Return (x, y) of the center of cell containing provided text 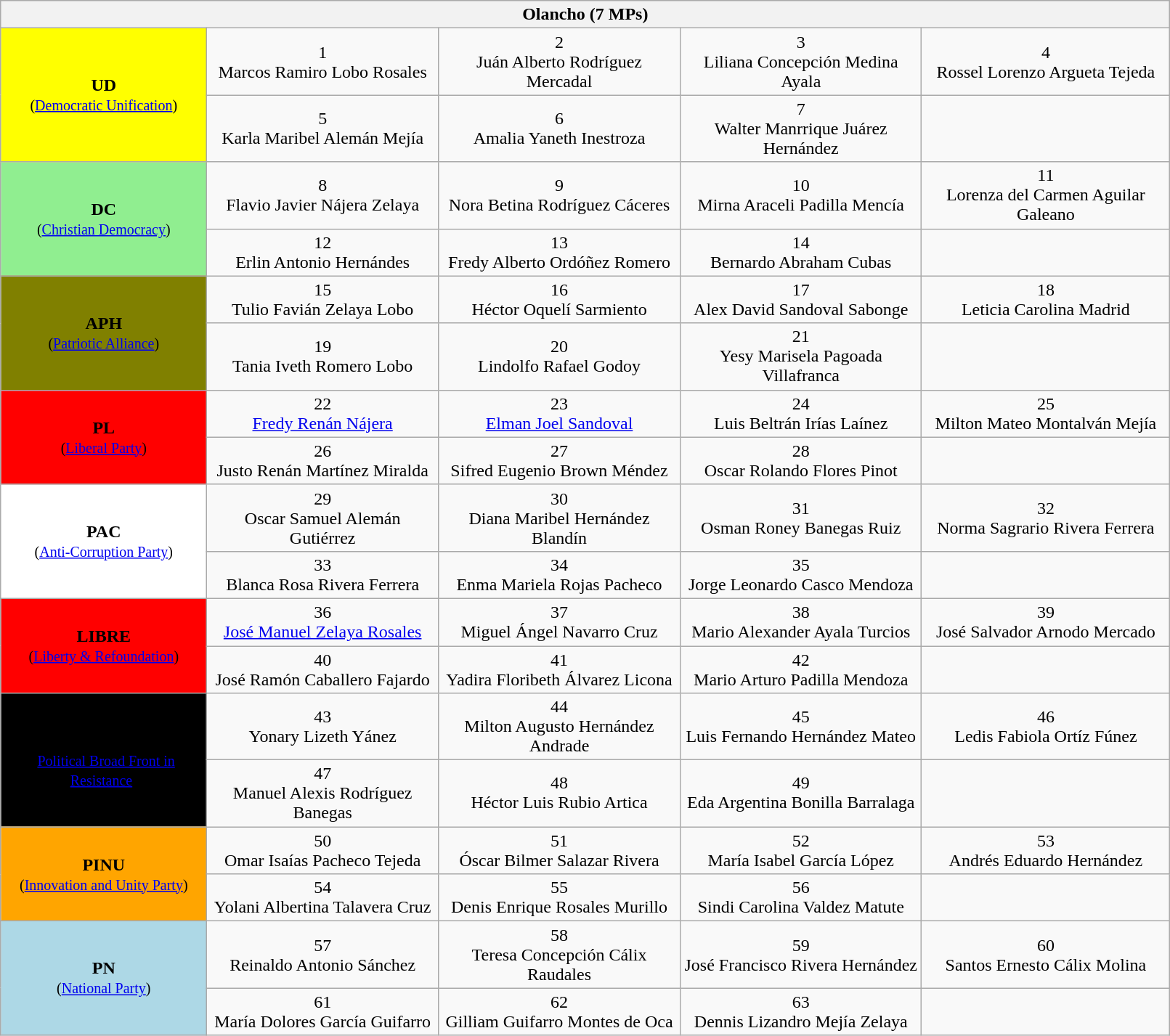
41Yadira Floribeth Álvarez Licona (559, 669)
15Tulio Favián Zelaya Lobo (322, 299)
51Óscar Bilmer Salazar Rivera (559, 851)
49Eda Argentina Bonilla Barralaga (801, 794)
37Miguel Ángel Navarro Cruz (559, 621)
8Flavio Javier Nájera Zelaya (322, 195)
45Luis Fernando Hernández Mateo (801, 727)
PAC(Anti-Corruption Party) (104, 542)
20Lindolfo Rafael Godoy (559, 356)
10Mirna Araceli Padilla Mencía (801, 195)
17Alex David Sandoval Sabonge (801, 299)
LIBRE(Liberty & Refoundation) (104, 645)
7Walter Manrrique Juárez Hernández (801, 129)
PINU(Innovation and Unity Party) (104, 874)
30Diana Maribel Hernández Blandín (559, 518)
14Bernardo Abraham Cubas (801, 253)
42Mario Arturo Padilla Mendoza (801, 669)
11Lorenza del Carmen Aguilar Galeano (1046, 195)
50Omar Isaías Pacheco Tejeda (322, 851)
36José Manuel Zelaya Rosales (322, 621)
PN(National Party) (104, 979)
58Teresa Concepción Cálix Raudales (559, 955)
62Gilliam Guifarro Montes de Oca (559, 1012)
Olancho (7 MPs) (585, 15)
27Sifred Eugenio Brown Méndez (559, 460)
47Manuel Alexis Rodríguez Banegas (322, 794)
4Rossel Lorenzo Argueta Tejeda (1046, 62)
48Héctor Luis Rubio Artica (559, 794)
26Justo Renán Martínez Miralda (322, 460)
46Ledis Fabiola Ortíz Fúnez (1046, 727)
2Juán Alberto Rodríguez Mercadal (559, 62)
UD(Democratic Unification) (104, 95)
38Mario Alexander Ayala Turcios (801, 621)
1Marcos Ramiro Lobo Rosales (322, 62)
31Osman Roney Banegas Ruiz (801, 518)
13Fredy Alberto Ordóñez Romero (559, 253)
5Karla Maribel Alemán Mejía (322, 129)
DC(Christian Democracy) (104, 219)
28Oscar Rolando Flores Pinot (801, 460)
60Santos Ernesto Cálix Molina (1046, 955)
APH(Patriotic Alliance) (104, 333)
29Oscar Samuel Alemán Gutiérrez (322, 518)
18Leticia Carolina Madrid (1046, 299)
39José Salvador Arnodo Mercado (1046, 621)
12Erlin Antonio Hernándes (322, 253)
16Héctor Oquelí Sarmiento (559, 299)
PL(Liberal Party) (104, 437)
44Milton Augusto Hernández Andrade (559, 727)
35Jorge Leonardo Casco Mendoza (801, 575)
19Tania Iveth Romero Lobo (322, 356)
54Yolani Albertina Talavera Cruz (322, 897)
21Yesy Marisela Pagoada Villafranca (801, 356)
9Nora Betina Rodríguez Cáceres (559, 195)
22Fredy Renán Nájera (322, 414)
56Sindi Carolina Valdez Matute (801, 897)
40José Ramón Caballero Fajardo (322, 669)
43Yonary Lizeth Yánez (322, 727)
32Norma Sagrario Rivera Ferrera (1046, 518)
63Dennis Lizandro Mejía Zelaya (801, 1012)
23Elman Joel Sandoval (559, 414)
55Denis Enrique Rosales Murillo (559, 897)
34Enma Mariela Rojas Pacheco (559, 575)
25Milton Mateo Montalván Mejía (1046, 414)
61María Dolores García Guifarro (322, 1012)
6Amalia Yaneth Inestroza (559, 129)
57Reinaldo Antonio Sánchez (322, 955)
53Andrés Eduardo Hernández (1046, 851)
52María Isabel García López (801, 851)
59José Francisco Rivera Hernández (801, 955)
3Liliana Concepción Medina Ayala (801, 62)
FAPER(Political Broad Front in Resistance) (104, 760)
33Blanca Rosa Rivera Ferrera (322, 575)
24Luis Beltrán Irías Laínez (801, 414)
